Capture the cell that displays the provided text and extract its [X, Y] central coordinate. 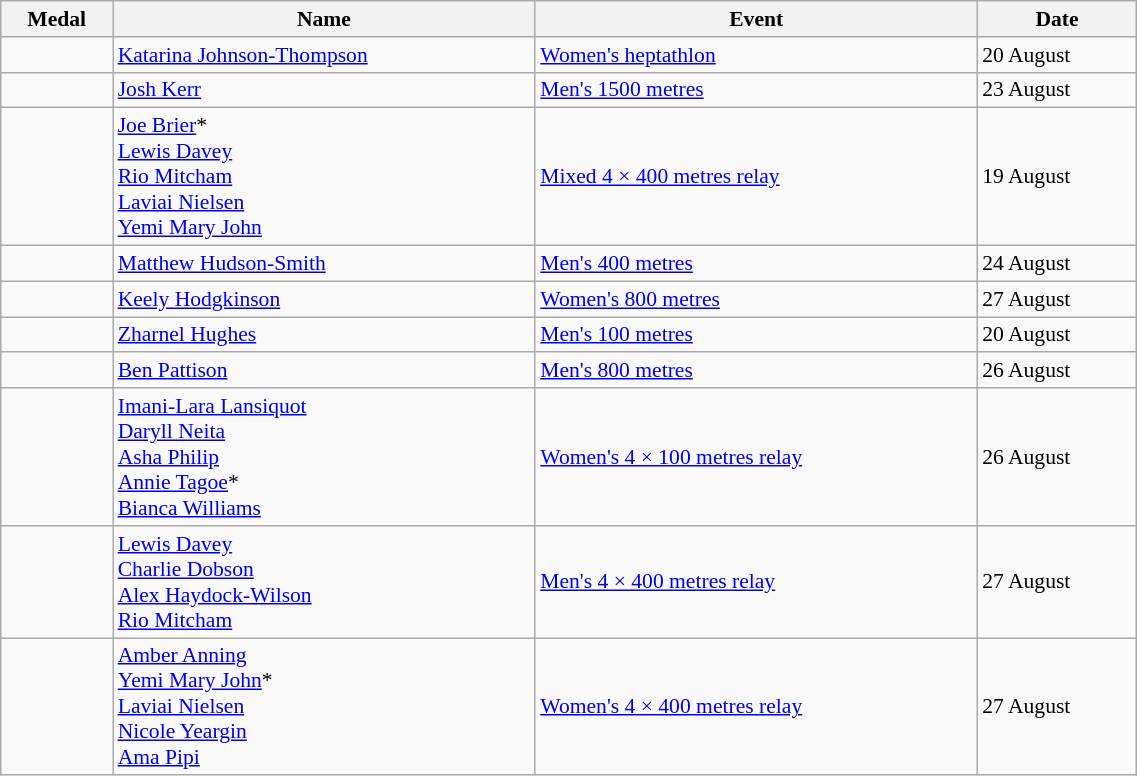
Amber AnningYemi Mary John*Laviai NielsenNicole YearginAma Pipi [324, 707]
Josh Kerr [324, 90]
Keely Hodgkinson [324, 299]
Joe Brier*Lewis DaveyRio MitchamLaviai NielsenYemi Mary John [324, 177]
Zharnel Hughes [324, 335]
Name [324, 19]
Ben Pattison [324, 371]
Men's 800 metres [756, 371]
Imani-Lara LansiquotDaryll NeitaAsha PhilipAnnie Tagoe*Bianca Williams [324, 457]
Men's 4 × 400 metres relay [756, 582]
Matthew Hudson-Smith [324, 264]
Men's 400 metres [756, 264]
Women's heptathlon [756, 55]
Men's 1500 metres [756, 90]
Mixed 4 × 400 metres relay [756, 177]
24 August [1057, 264]
Katarina Johnson-Thompson [324, 55]
Women's 4 × 100 metres relay [756, 457]
Lewis DaveyCharlie DobsonAlex Haydock-WilsonRio Mitcham [324, 582]
Date [1057, 19]
23 August [1057, 90]
Event [756, 19]
Women's 4 × 400 metres relay [756, 707]
Medal [57, 19]
19 August [1057, 177]
Women's 800 metres [756, 299]
Men's 100 metres [756, 335]
